Determine the [x, y] coordinate at the center of the cell enclosing the given text.  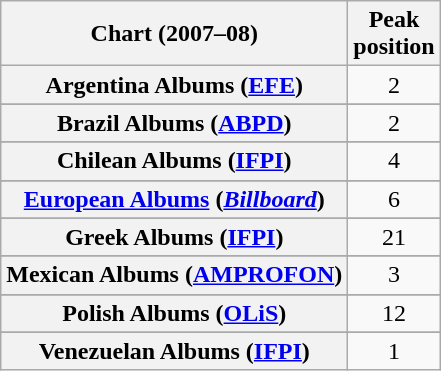
1 [394, 351]
Greek Albums (IFPI) [174, 237]
12 [394, 313]
Peakposition [394, 34]
Chart (2007–08) [174, 34]
21 [394, 237]
Polish Albums (OLiS) [174, 313]
Venezuelan Albums (IFPI) [174, 351]
4 [394, 161]
3 [394, 275]
Mexican Albums (AMPROFON) [174, 275]
6 [394, 199]
Argentina Albums (EFE) [174, 85]
Chilean Albums (IFPI) [174, 161]
European Albums (Billboard) [174, 199]
Brazil Albums (ABPD) [174, 123]
